Pinpoint the cell where the given text exists, returning its [X, Y] midpoint coordinate. 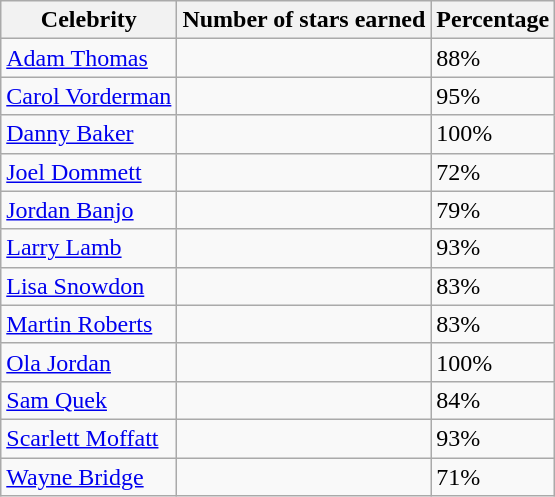
Larry Lamb [89, 248]
Joel Dommett [89, 172]
Ola Jordan [89, 362]
Lisa Snowdon [89, 286]
Wayne Bridge [89, 477]
Number of stars earned [304, 20]
Martin Roberts [89, 324]
95% [493, 96]
88% [493, 58]
Sam Quek [89, 400]
Danny Baker [89, 134]
Jordan Banjo [89, 210]
84% [493, 400]
71% [493, 477]
79% [493, 210]
Percentage [493, 20]
Carol Vorderman [89, 96]
Adam Thomas [89, 58]
72% [493, 172]
Scarlett Moffatt [89, 438]
Celebrity [89, 20]
